Extract the (X, Y) coordinate from the center of the cell holding the provided text.  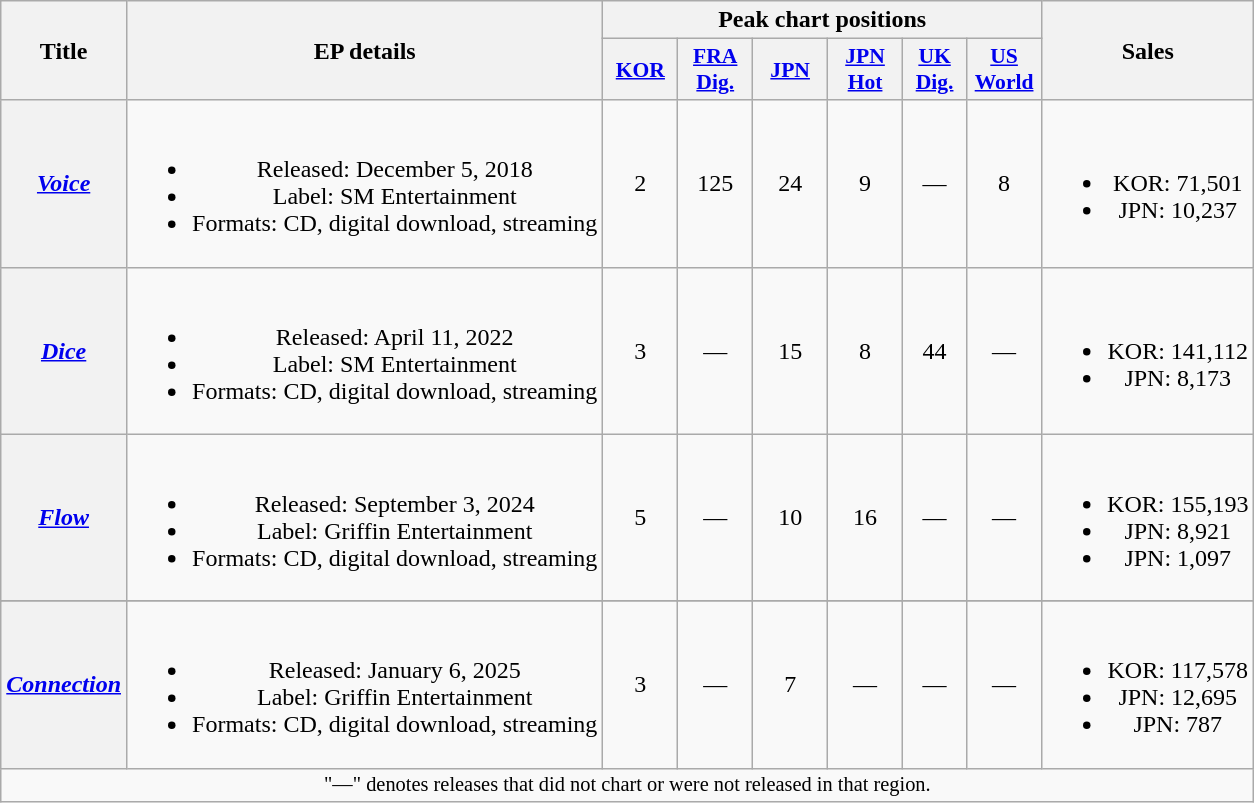
Sales (1148, 50)
9 (866, 184)
JPN (790, 70)
Released: December 5, 2018Label: SM EntertainmentFormats: CD, digital download, streaming (365, 184)
KOR: 71,501JPN: 10,237 (1148, 184)
44 (935, 350)
KOR (640, 70)
Flow (64, 518)
Released: April 11, 2022Label: SM EntertainmentFormats: CD, digital download, streaming (365, 350)
Released: September 3, 2024Label: Griffin EntertainmentFormats: CD, digital download, streaming (365, 518)
FRADig. (716, 70)
10 (790, 518)
2 (640, 184)
24 (790, 184)
Dice (64, 350)
16 (866, 518)
Title (64, 50)
KOR: 117,578JPN: 12,695 JPN: 787 (1148, 684)
JPNHot (866, 70)
EP details (365, 50)
Voice (64, 184)
KOR: 155,193JPN: 8,921 JPN: 1,097 (1148, 518)
5 (640, 518)
Peak chart positions (822, 20)
7 (790, 684)
Connection (64, 684)
KOR: 141,112JPN: 8,173 (1148, 350)
15 (790, 350)
Released: January 6, 2025Label: Griffin EntertainmentFormats: CD, digital download, streaming (365, 684)
USWorld (1004, 70)
125 (716, 184)
"—" denotes releases that did not chart or were not released in that region. (628, 785)
UKDig. (935, 70)
